For the text-containing cell, return its midpoint in (x, y) coordinate format. 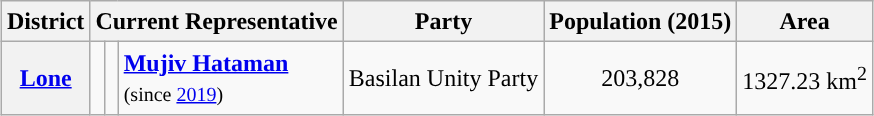
Lone (45, 78)
Basilan Unity Party (443, 78)
Current Representative (216, 22)
203,828 (640, 78)
1327.23 km2 (805, 78)
Mujiv Hataman(since 2019) (230, 78)
Party (443, 22)
Area (805, 22)
Population (2015) (640, 22)
District (45, 22)
